Detect which cell encompasses the target text, then output its [X, Y] center coordinate. 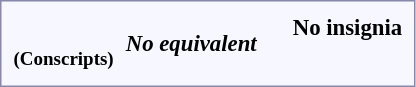
No equivalent [191, 44]
No insignia [348, 27]
(Conscripts) [64, 44]
